Search for the cell housing the specified text and yield its (x, y) center coordinate. 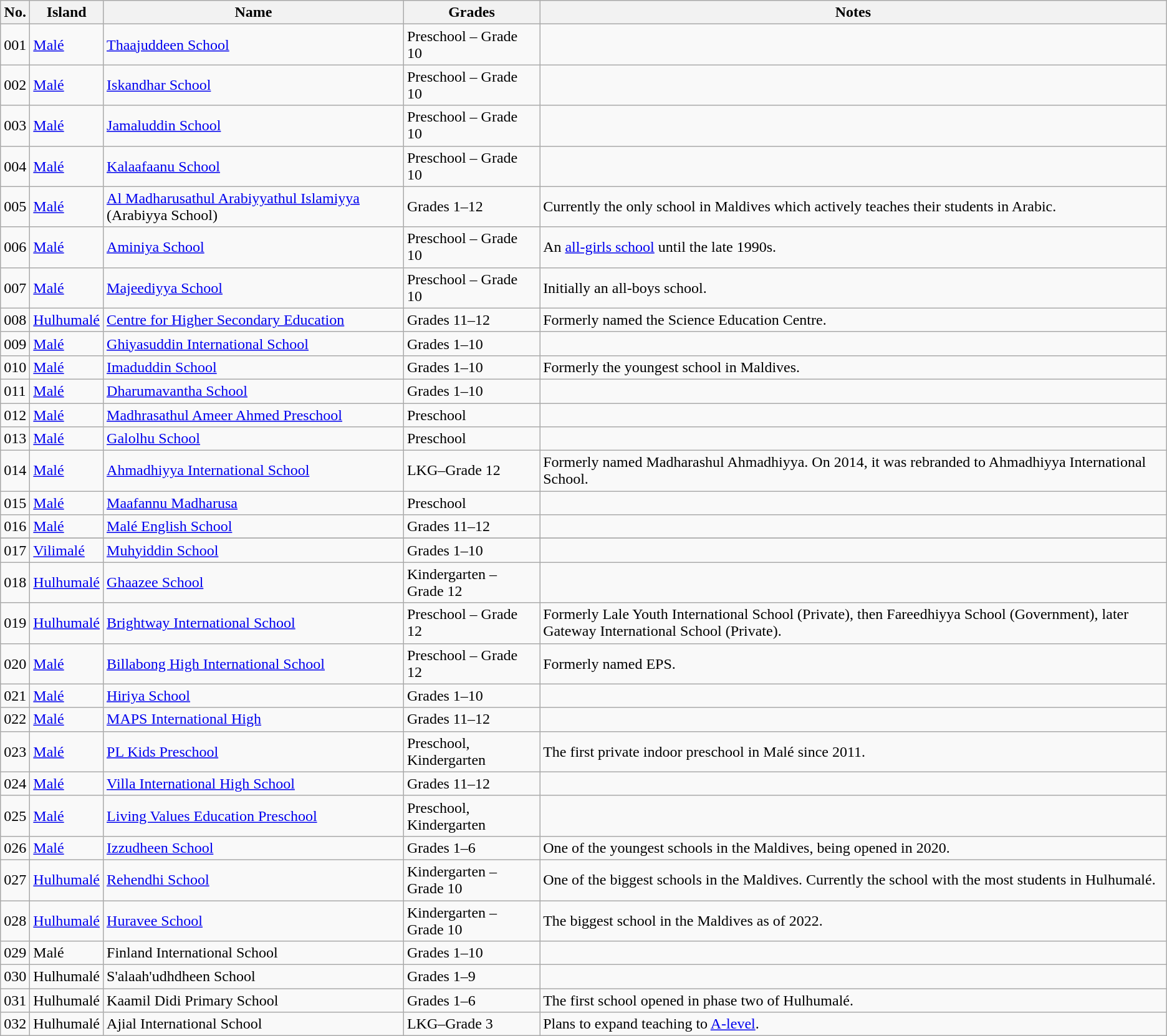
001 (15, 45)
Formerly named EPS. (853, 663)
Grades 1–12 (471, 207)
Dharumavantha School (254, 391)
An all-girls school until the late 1990s. (853, 247)
Vilimalé (67, 550)
025 (15, 815)
Al Madharusathul Arabiyyathul Islamiyya (Arabiyya School) (254, 207)
020 (15, 663)
Formerly the youngest school in Maldives. (853, 367)
012 (15, 415)
Grades 1–9 (471, 977)
Maafannu Madharusa (254, 503)
022 (15, 719)
Malé English School (254, 527)
LKG–Grade 3 (471, 1024)
Aminiya School (254, 247)
017 (15, 550)
Centre for Higher Secondary Education (254, 320)
Ahmadhiyya International School (254, 471)
Formerly named Madharashul Ahmadhiyya. On 2014, it was rebranded to Ahmadhiyya International School. (853, 471)
006 (15, 247)
Hiriya School (254, 696)
031 (15, 1000)
027 (15, 880)
023 (15, 752)
LKG–Grade 12 (471, 471)
Jamaluddin School (254, 126)
008 (15, 320)
015 (15, 503)
Name (254, 12)
Grades (471, 12)
Currently the only school in Maldives which actively teaches their students in Arabic. (853, 207)
Formerly Lale Youth International School (Private), then Fareedhiyya School (Government), later Gateway International School (Private). (853, 623)
029 (15, 953)
Thaajuddeen School (254, 45)
014 (15, 471)
026 (15, 848)
019 (15, 623)
032 (15, 1024)
Plans to expand teaching to A-level. (853, 1024)
002 (15, 85)
021 (15, 696)
Brightway International School (254, 623)
Initially an all-boys school. (853, 288)
Ghiyasuddin International School (254, 343)
Galolhu School (254, 439)
Villa International High School (254, 784)
011 (15, 391)
Muhyiddin School (254, 550)
Kindergarten – Grade 12 (471, 582)
Kaamil Didi Primary School (254, 1000)
MAPS International High (254, 719)
The first private indoor preschool in Malé since 2011. (853, 752)
The biggest school in the Maldives as of 2022. (853, 920)
013 (15, 439)
Ghaazee School (254, 582)
Izzudheen School (254, 848)
Imaduddin School (254, 367)
004 (15, 166)
005 (15, 207)
No. (15, 12)
Ajial International School (254, 1024)
028 (15, 920)
Majeediyya School (254, 288)
Billabong High International School (254, 663)
016 (15, 527)
Notes (853, 12)
Madhrasathul Ameer Ahmed Preschool (254, 415)
007 (15, 288)
Kalaafaanu School (254, 166)
Formerly named the Science Education Centre. (853, 320)
Island (67, 12)
One of the youngest schools in the Maldives, being opened in 2020. (853, 848)
Iskandhar School (254, 85)
030 (15, 977)
Living Values Education Preschool (254, 815)
Finland International School (254, 953)
010 (15, 367)
009 (15, 343)
018 (15, 582)
S'alaah'udhdheen School (254, 977)
Huravee School (254, 920)
PL Kids Preschool (254, 752)
024 (15, 784)
The first school opened in phase two of Hulhumalé. (853, 1000)
003 (15, 126)
One of the biggest schools in the Maldives. Currently the school with the most students in Hulhumalé. (853, 880)
Rehendhi School (254, 880)
